Search for the cell housing the specified text and yield its [x, y] center coordinate. 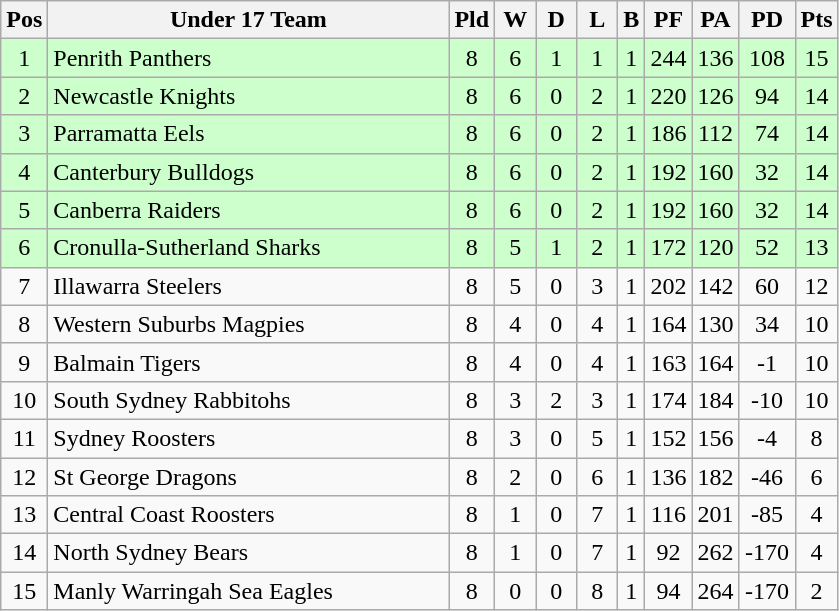
South Sydney Rabbitohs [248, 400]
264 [716, 591]
D [556, 20]
Parramatta Eels [248, 134]
Canberra Raiders [248, 210]
163 [668, 362]
Cronulla-Sutherland Sharks [248, 248]
North Sydney Bears [248, 553]
Penrith Panthers [248, 58]
Pld [472, 20]
St George Dragons [248, 477]
52 [767, 248]
Pos [24, 20]
92 [668, 553]
Illawarra Steelers [248, 286]
PF [668, 20]
Newcastle Knights [248, 96]
L [598, 20]
174 [668, 400]
B [632, 20]
172 [668, 248]
202 [668, 286]
262 [716, 553]
201 [716, 515]
152 [668, 438]
Canterbury Bulldogs [248, 172]
120 [716, 248]
60 [767, 286]
112 [716, 134]
-1 [767, 362]
9 [24, 362]
130 [716, 324]
PA [716, 20]
Under 17 Team [248, 20]
-85 [767, 515]
126 [716, 96]
-46 [767, 477]
116 [668, 515]
Central Coast Roosters [248, 515]
74 [767, 134]
PD [767, 20]
Pts [816, 20]
Manly Warringah Sea Eagles [248, 591]
142 [716, 286]
-4 [767, 438]
156 [716, 438]
108 [767, 58]
-10 [767, 400]
220 [668, 96]
Sydney Roosters [248, 438]
186 [668, 134]
Western Suburbs Magpies [248, 324]
182 [716, 477]
11 [24, 438]
184 [716, 400]
244 [668, 58]
Balmain Tigers [248, 362]
34 [767, 324]
W [516, 20]
